For the text-containing cell, return its midpoint in (X, Y) coordinate format. 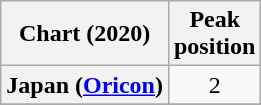
Peakposition (214, 34)
Chart (2020) (85, 34)
Japan (Oricon) (85, 85)
2 (214, 85)
